Pinpoint the cell where the given text exists, returning its [x, y] midpoint coordinate. 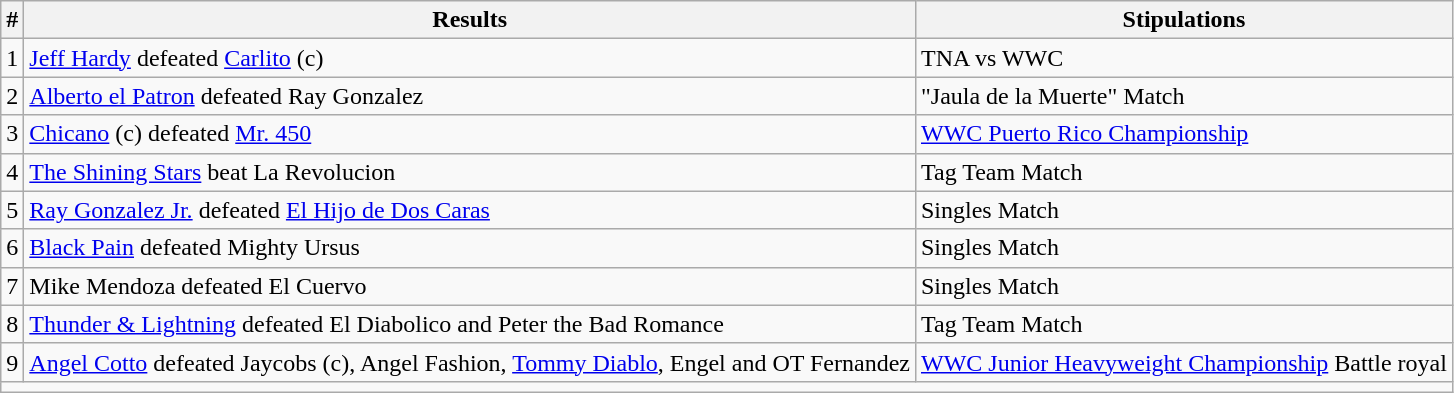
"Jaula de la Muerte" Match [1184, 96]
# [12, 20]
4 [12, 172]
Angel Cotto defeated Jaycobs (c), Angel Fashion, Tommy Diablo, Engel and OT Fernandez [470, 362]
Thunder & Lightning defeated El Diabolico and Peter the Bad Romance [470, 324]
The Shining Stars beat La Revolucion [470, 172]
5 [12, 210]
Chicano (c) defeated Mr. 450 [470, 134]
2 [12, 96]
Alberto el Patron defeated Ray Gonzalez [470, 96]
Jeff Hardy defeated Carlito (c) [470, 58]
WWC Junior Heavyweight Championship Battle royal [1184, 362]
6 [12, 248]
7 [12, 286]
Mike Mendoza defeated El Cuervo [470, 286]
Results [470, 20]
Stipulations [1184, 20]
Black Pain defeated Mighty Ursus [470, 248]
8 [12, 324]
1 [12, 58]
9 [12, 362]
WWC Puerto Rico Championship [1184, 134]
Ray Gonzalez Jr. defeated El Hijo de Dos Caras [470, 210]
TNA vs WWC [1184, 58]
3 [12, 134]
